Provide the [x, y] coordinate of the cell's center where the given text is located.  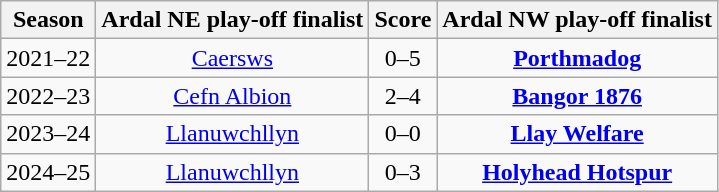
Ardal NE play-off finalist [232, 20]
Llay Welfare [578, 134]
0–5 [403, 58]
2024–25 [48, 172]
0–0 [403, 134]
Bangor 1876 [578, 96]
Holyhead Hotspur [578, 172]
2022–23 [48, 96]
Caersws [232, 58]
Season [48, 20]
2023–24 [48, 134]
Porthmadog [578, 58]
0–3 [403, 172]
Cefn Albion [232, 96]
Score [403, 20]
2021–22 [48, 58]
2–4 [403, 96]
Ardal NW play-off finalist [578, 20]
